Locate the cell with the specified text and output its (X, Y) center coordinate. 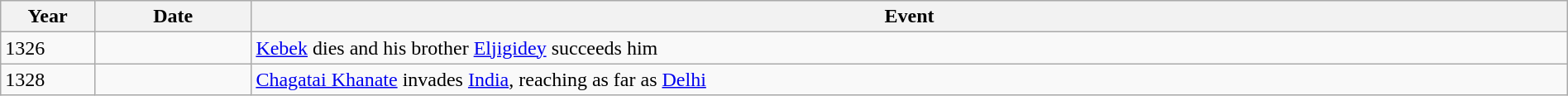
Date (172, 17)
Kebek dies and his brother Eljigidey succeeds him (910, 48)
Event (910, 17)
1328 (48, 79)
1326 (48, 48)
Year (48, 17)
Chagatai Khanate invades India, reaching as far as Delhi (910, 79)
